For the text-containing cell, return its midpoint in (X, Y) coordinate format. 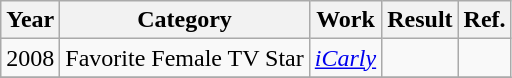
iCarly (345, 58)
Category (184, 20)
Year (30, 20)
Favorite Female TV Star (184, 58)
Ref. (484, 20)
2008 (30, 58)
Work (345, 20)
Result (420, 20)
